Find where the given text appears and provide that cell's center as [X, Y] coordinate. 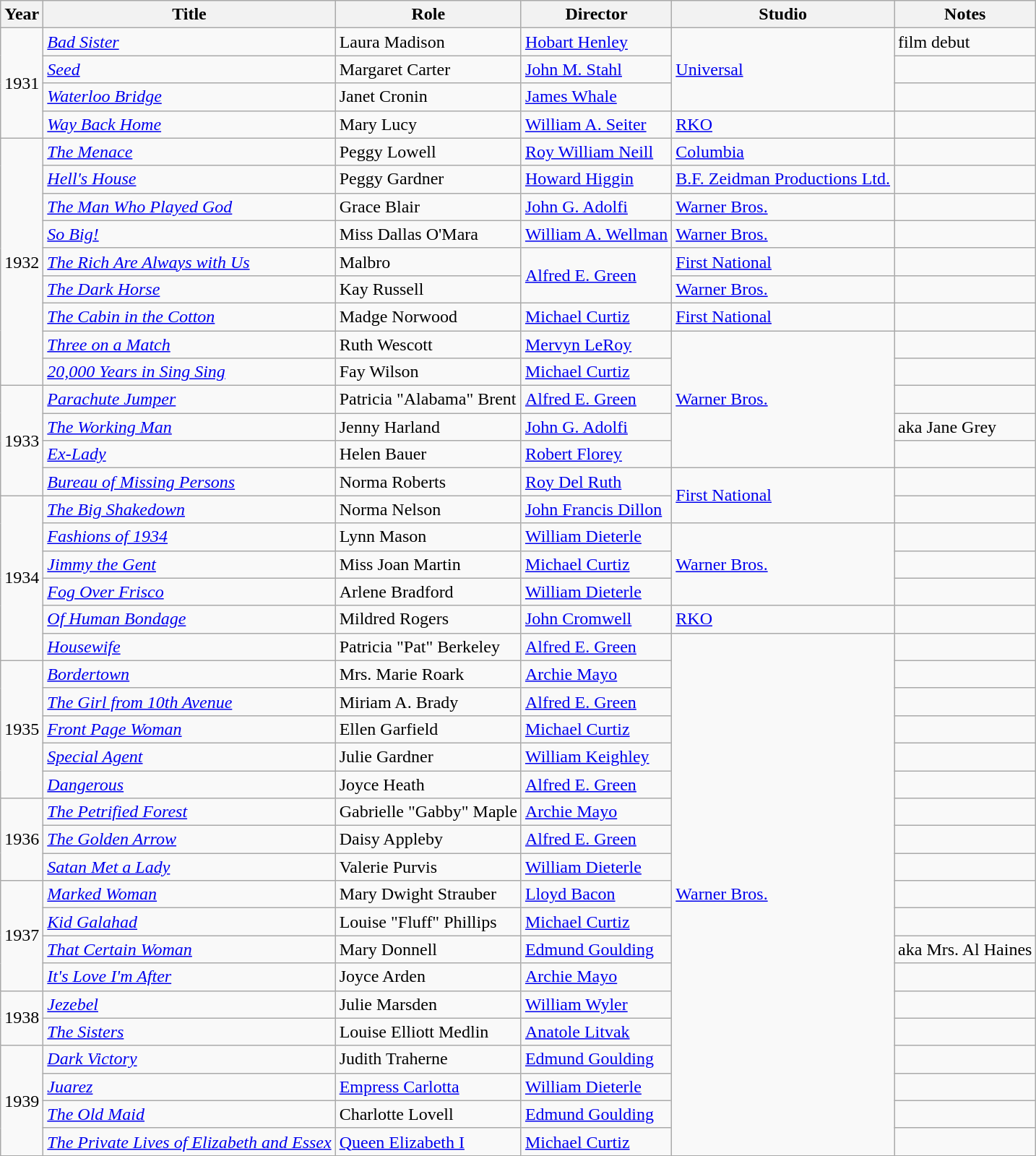
The Private Lives of Elizabeth and Essex [189, 1142]
Fashions of 1934 [189, 537]
Grace Blair [428, 207]
That Certain Woman [189, 949]
1936 [22, 840]
Roy Del Ruth [596, 482]
Joyce Heath [428, 784]
aka Jane Grey [965, 427]
1931 [22, 83]
Universal [783, 69]
The Petrified Forest [189, 812]
Bad Sister [189, 42]
Dangerous [189, 784]
William Keighley [596, 756]
William A. Wellman [596, 234]
The Sisters [189, 1032]
1939 [22, 1100]
Fay Wilson [428, 372]
Joyce Arden [428, 977]
Mervyn LeRoy [596, 345]
Empress Carlotta [428, 1087]
Fog Over Frisco [189, 592]
1935 [22, 729]
Dark Victory [189, 1059]
Hobart Henley [596, 42]
The Dark Horse [189, 289]
Parachute Jumper [189, 400]
Margaret Carter [428, 69]
Peggy Lowell [428, 152]
Ex-Lady [189, 454]
Jezebel [189, 1004]
Julie Gardner [428, 756]
The Menace [189, 152]
William Wyler [596, 1004]
Malbro [428, 262]
Special Agent [189, 756]
Howard Higgin [596, 179]
Bordertown [189, 674]
Patricia "Alabama" Brent [428, 400]
Juarez [189, 1087]
Robert Florey [596, 454]
Role [428, 14]
Norma Roberts [428, 482]
Mildred Rogers [428, 619]
Bureau of Missing Persons [189, 482]
Mary Donnell [428, 949]
James Whale [596, 97]
Satan Met a Lady [189, 867]
film debut [965, 42]
Lloyd Bacon [596, 894]
Valerie Purvis [428, 867]
20,000 Years in Sing Sing [189, 372]
Title [189, 14]
So Big! [189, 234]
John Cromwell [596, 619]
aka Mrs. Al Haines [965, 949]
Madge Norwood [428, 316]
Gabrielle "Gabby" Maple [428, 812]
Jimmy the Gent [189, 564]
Jenny Harland [428, 427]
Kay Russell [428, 289]
1934 [22, 578]
It's Love I'm After [189, 977]
Marked Woman [189, 894]
Three on a Match [189, 345]
Arlene Bradford [428, 592]
Mrs. Marie Roark [428, 674]
John Francis Dillon [596, 509]
Daisy Appleby [428, 840]
Waterloo Bridge [189, 97]
The Golden Arrow [189, 840]
Charlotte Lovell [428, 1114]
Ellen Garfield [428, 729]
B.F. Zeidman Productions Ltd. [783, 179]
Mary Dwight Strauber [428, 894]
1932 [22, 262]
Peggy Gardner [428, 179]
Housewife [189, 647]
Front Page Woman [189, 729]
1933 [22, 441]
Mary Lucy [428, 124]
Kid Galahad [189, 922]
Julie Marsden [428, 1004]
Norma Nelson [428, 509]
1937 [22, 936]
Of Human Bondage [189, 619]
The Cabin in the Cotton [189, 316]
Year [22, 14]
Director [596, 14]
The Big Shakedown [189, 509]
Laura Madison [428, 42]
Helen Bauer [428, 454]
Louise Elliott Medlin [428, 1032]
Queen Elizabeth I [428, 1142]
Miss Dallas O'Mara [428, 234]
The Man Who Played God [189, 207]
Studio [783, 14]
The Girl from 10th Avenue [189, 702]
Louise "Fluff" Phillips [428, 922]
Seed [189, 69]
The Working Man [189, 427]
Judith Traherne [428, 1059]
Miss Joan Martin [428, 564]
Patricia "Pat" Berkeley [428, 647]
Hell's House [189, 179]
The Old Maid [189, 1114]
John M. Stahl [596, 69]
Janet Cronin [428, 97]
William A. Seiter [596, 124]
1938 [22, 1018]
Lynn Mason [428, 537]
Anatole Litvak [596, 1032]
The Rich Are Always with Us [189, 262]
Columbia [783, 152]
Miriam A. Brady [428, 702]
Roy William Neill [596, 152]
Way Back Home [189, 124]
Ruth Wescott [428, 345]
Notes [965, 14]
